Capture the cell that displays the provided text and extract its (x, y) central coordinate. 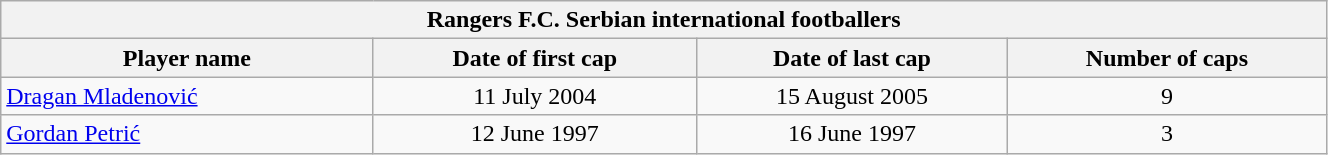
3 (1166, 134)
Number of caps (1166, 58)
Dragan Mladenović (187, 96)
Gordan Petrić (187, 134)
16 June 1997 (852, 134)
9 (1166, 96)
11 July 2004 (534, 96)
15 August 2005 (852, 96)
12 June 1997 (534, 134)
Player name (187, 58)
Date of first cap (534, 58)
Rangers F.C. Serbian international footballers (664, 20)
Date of last cap (852, 58)
